Capture the cell that displays the provided text and extract its [x, y] central coordinate. 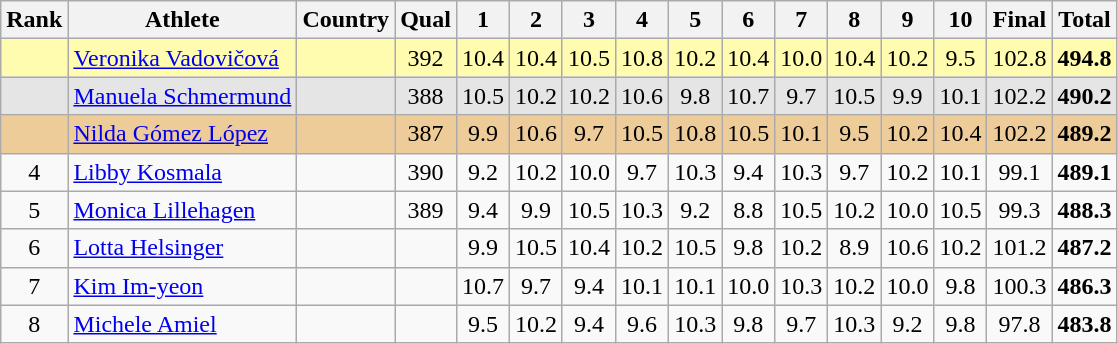
99.1 [1020, 172]
Monica Lillehagen [182, 210]
Qual [426, 20]
2 [536, 20]
100.3 [1020, 286]
389 [426, 210]
10 [960, 20]
99.3 [1020, 210]
489.2 [1084, 134]
Kim Im-yeon [182, 286]
494.8 [1084, 58]
490.2 [1084, 96]
488.3 [1084, 210]
487.2 [1084, 248]
486.3 [1084, 286]
489.1 [1084, 172]
3 [588, 20]
8.8 [748, 210]
102.8 [1020, 58]
Michele Amiel [182, 324]
Libby Kosmala [182, 172]
483.8 [1084, 324]
97.8 [1020, 324]
Total [1084, 20]
392 [426, 58]
9 [908, 20]
8.9 [854, 248]
Manuela Schmermund [182, 96]
Nilda Gómez López [182, 134]
101.2 [1020, 248]
390 [426, 172]
388 [426, 96]
Lotta Helsinger [182, 248]
Final [1020, 20]
9.6 [642, 324]
Rank [34, 20]
1 [482, 20]
387 [426, 134]
Veronika Vadovičová [182, 58]
Athlete [182, 20]
Country [346, 20]
